Capture the cell that displays the provided text and extract its [X, Y] central coordinate. 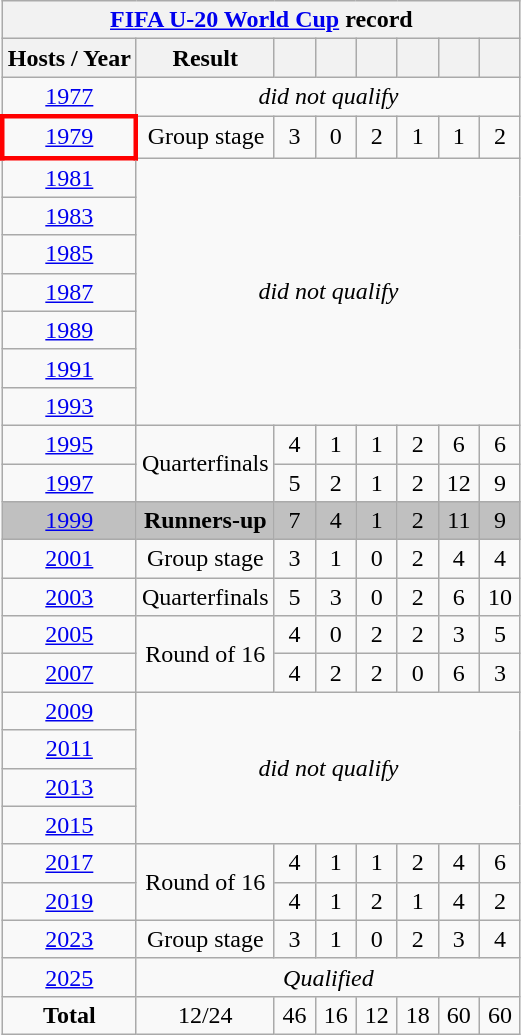
2009 [69, 711]
2023 [69, 939]
1989 [69, 330]
1999 [69, 521]
1993 [69, 406]
Total [69, 1015]
2007 [69, 673]
2011 [69, 749]
1983 [69, 216]
Hosts / Year [69, 58]
1981 [69, 178]
1995 [69, 444]
12/24 [205, 1015]
1977 [69, 97]
1985 [69, 254]
2019 [69, 901]
18 [418, 1015]
1987 [69, 292]
11 [458, 521]
46 [294, 1015]
2005 [69, 635]
2013 [69, 787]
Result [205, 58]
2017 [69, 863]
1979 [69, 136]
16 [336, 1015]
1997 [69, 483]
2003 [69, 597]
7 [294, 521]
1991 [69, 368]
2015 [69, 825]
Runners-up [205, 521]
2001 [69, 559]
FIFA U-20 World Cup record [261, 20]
10 [500, 597]
Qualified [328, 977]
2025 [69, 977]
